Detect which cell encompasses the target text, then output its [X, Y] center coordinate. 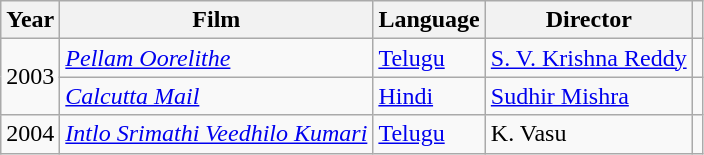
Sudhir Mishra [588, 96]
Intlo Srimathi Veedhilo Kumari [216, 134]
Pellam Oorelithe [216, 58]
K. Vasu [588, 134]
2003 [30, 77]
Director [588, 20]
S. V. Krishna Reddy [588, 58]
2004 [30, 134]
Calcutta Mail [216, 96]
Year [30, 20]
Language [429, 20]
Hindi [429, 96]
Film [216, 20]
